Pinpoint the cell where the given text exists, returning its (x, y) midpoint coordinate. 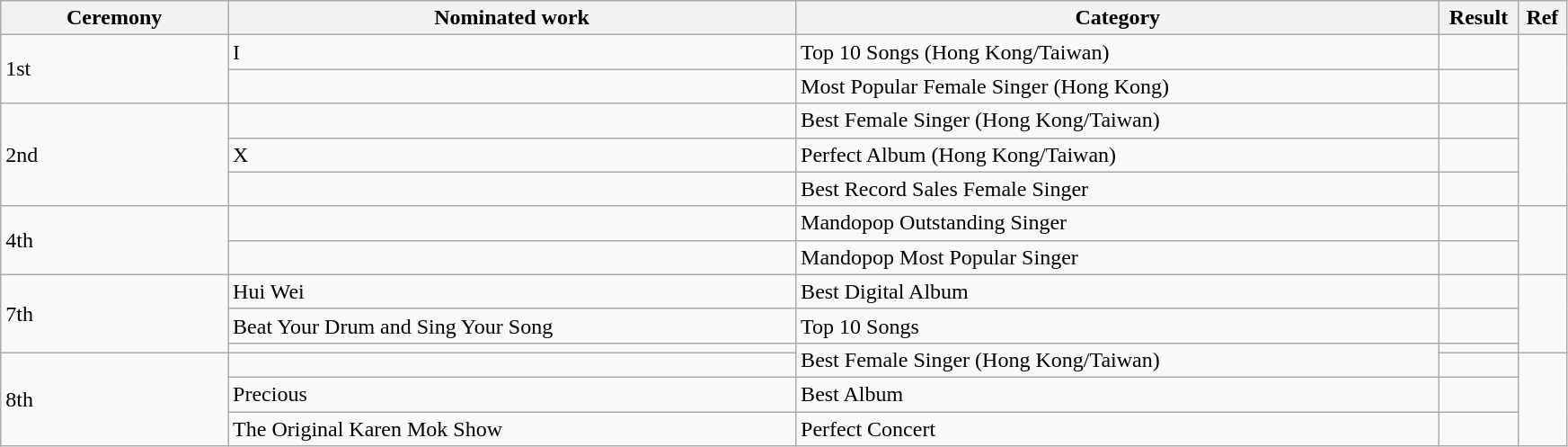
2nd (115, 155)
X (512, 155)
Precious (512, 394)
Beat Your Drum and Sing Your Song (512, 326)
Top 10 Songs (Hong Kong/Taiwan) (1118, 52)
4th (115, 240)
The Original Karen Mok Show (512, 429)
I (512, 52)
Category (1118, 18)
Most Popular Female Singer (Hong Kong) (1118, 86)
7th (115, 313)
Mandopop Most Popular Singer (1118, 257)
Best Record Sales Female Singer (1118, 189)
Perfect Album (Hong Kong/Taiwan) (1118, 155)
Hui Wei (512, 291)
Mandopop Outstanding Singer (1118, 223)
Result (1479, 18)
Nominated work (512, 18)
8th (115, 399)
Ceremony (115, 18)
Best Album (1118, 394)
Best Digital Album (1118, 291)
Perfect Concert (1118, 429)
Ref (1542, 18)
Top 10 Songs (1118, 326)
1st (115, 69)
